Return (x, y) of the center of cell containing provided text 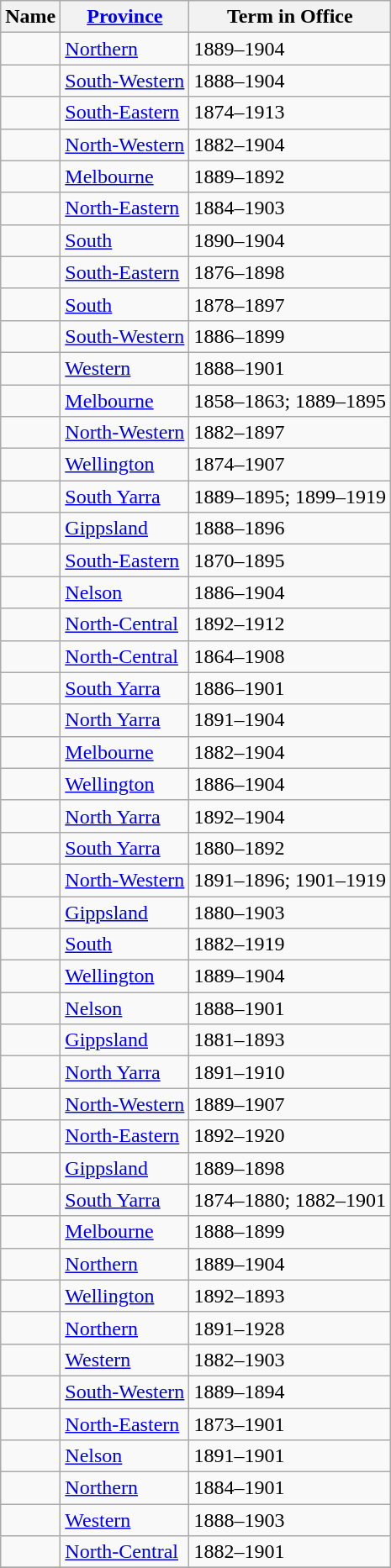
1873–1901 (290, 1424)
1888–1896 (290, 529)
1891–1910 (290, 1072)
1888–1904 (290, 81)
1888–1903 (290, 1520)
1882–1901 (290, 1552)
1892–1920 (290, 1136)
1889–1895; 1899–1919 (290, 497)
1880–1892 (290, 848)
1891–1928 (290, 1328)
1880–1903 (290, 912)
1888–1899 (290, 1232)
1886–1901 (290, 688)
1890–1904 (290, 240)
1884–1903 (290, 208)
1870–1895 (290, 560)
1892–1904 (290, 816)
1891–1901 (290, 1456)
1874–1907 (290, 465)
1889–1898 (290, 1168)
1892–1893 (290, 1296)
1858–1863; 1889–1895 (290, 401)
1876–1898 (290, 272)
1889–1907 (290, 1104)
1889–1894 (290, 1392)
Name (30, 17)
1882–1897 (290, 433)
1882–1919 (290, 944)
1891–1904 (290, 720)
1882–1903 (290, 1360)
1874–1913 (290, 113)
Term in Office (290, 17)
1889–1892 (290, 176)
1891–1896; 1901–1919 (290, 880)
1881–1893 (290, 1040)
1878–1897 (290, 304)
1892–1912 (290, 624)
1864–1908 (290, 656)
1884–1901 (290, 1488)
Province (124, 17)
1874–1880; 1882–1901 (290, 1200)
1886–1899 (290, 336)
